Output the [X, Y] coordinate of the center of the cell containing the given text.  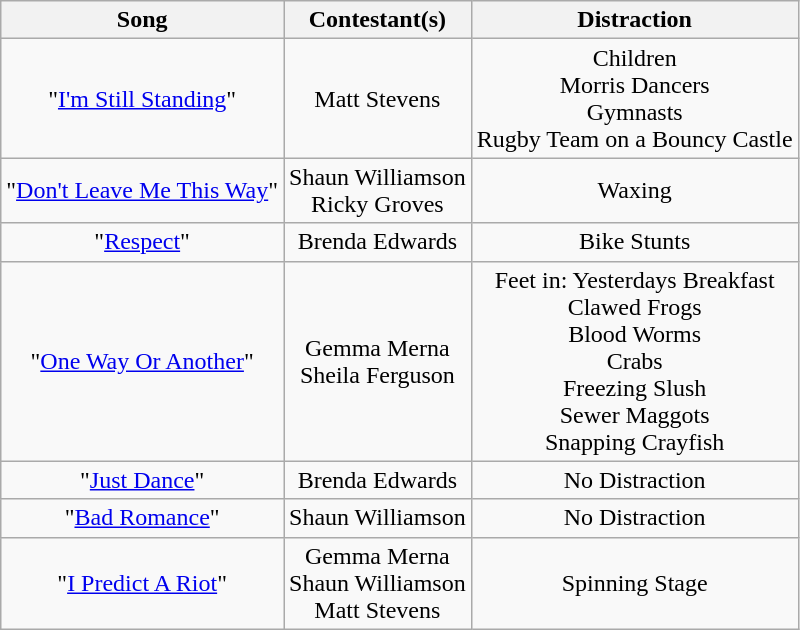
"One Way Or Another" [142, 361]
"Bad Romance" [142, 518]
"Respect" [142, 242]
Waxing [634, 190]
Matt Stevens [378, 98]
ChildrenMorris DancersGymnastsRugby Team on a Bouncy Castle [634, 98]
Song [142, 20]
"Don't Leave Me This Way" [142, 190]
Feet in: Yesterdays BreakfastClawed FrogsBlood WormsCrabsFreezing SlushSewer MaggotsSnapping Crayfish [634, 361]
"Just Dance" [142, 480]
Shaun Williamson [378, 518]
Shaun WilliamsonRicky Groves [378, 190]
Bike Stunts [634, 242]
Gemma MernaSheila Ferguson [378, 361]
Contestant(s) [378, 20]
Distraction [634, 20]
Spinning Stage [634, 583]
"I Predict A Riot" [142, 583]
"I'm Still Standing" [142, 98]
Gemma MernaShaun WilliamsonMatt Stevens [378, 583]
